From the cell containing the given text, extract its center point as [X, Y] coordinate. 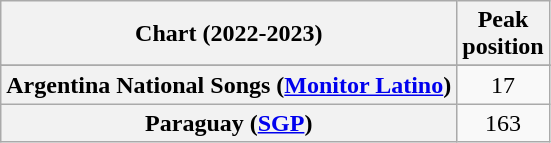
Argentina National Songs (Monitor Latino) [229, 85]
Paraguay (SGP) [229, 123]
Peakposition [503, 34]
163 [503, 123]
Chart (2022-2023) [229, 34]
17 [503, 85]
